Extract the (x, y) coordinate from the center of the cell holding the provided text.  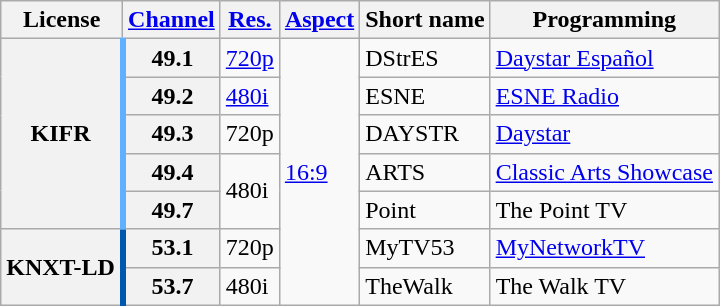
Aspect (319, 20)
49.4 (172, 172)
Channel (172, 20)
TheWalk (425, 286)
53.7 (172, 286)
49.2 (172, 96)
KIFR (62, 134)
Short name (425, 20)
16:9 (319, 172)
MyTV53 (425, 248)
MyNetworkTV (604, 248)
ESNE Radio (604, 96)
License (62, 20)
DStrES (425, 58)
Daystar (604, 134)
ESNE (425, 96)
KNXT-LD (62, 267)
DAYSTR (425, 134)
Daystar Español (604, 58)
ARTS (425, 172)
Programming (604, 20)
The Walk TV (604, 286)
53.1 (172, 248)
Classic Arts Showcase (604, 172)
Res. (250, 20)
49.3 (172, 134)
The Point TV (604, 210)
Point (425, 210)
49.7 (172, 210)
49.1 (172, 58)
